Capture the cell that displays the provided text and extract its [X, Y] central coordinate. 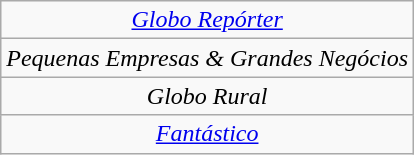
Fantástico [208, 134]
Globo Repórter [208, 20]
Globo Rural [208, 96]
Pequenas Empresas & Grandes Negócios [208, 58]
